Extract the (x, y) coordinate from the center of the cell holding the provided text.  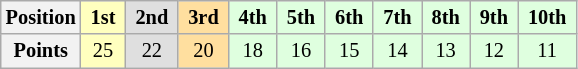
20 (203, 51)
7th (397, 17)
9th (494, 17)
13 (446, 51)
18 (253, 51)
Position (41, 17)
6th (349, 17)
8th (446, 17)
4th (253, 17)
15 (349, 51)
16 (301, 51)
11 (547, 51)
1st (104, 17)
3rd (203, 17)
10th (547, 17)
12 (494, 51)
22 (152, 51)
5th (301, 17)
14 (397, 51)
2nd (152, 17)
25 (104, 51)
Points (41, 51)
